Pinpoint the cell where the given text exists, returning its [x, y] midpoint coordinate. 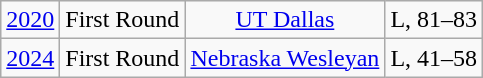
UT Dallas [285, 20]
2020 [30, 20]
Nebraska Wesleyan [285, 58]
L, 41–58 [434, 58]
2024 [30, 58]
L, 81–83 [434, 20]
